Return the [x, y] coordinate for the center point of the cell that contains the specified text.  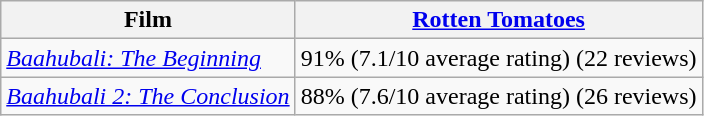
Rotten Tomatoes [498, 20]
Baahubali 2: The Conclusion [148, 96]
88% (7.6/10 average rating) (26 reviews) [498, 96]
Film [148, 20]
Baahubali: The Beginning [148, 58]
91% (7.1/10 average rating) (22 reviews) [498, 58]
